Output the (X, Y) coordinate of the center of the cell containing the given text.  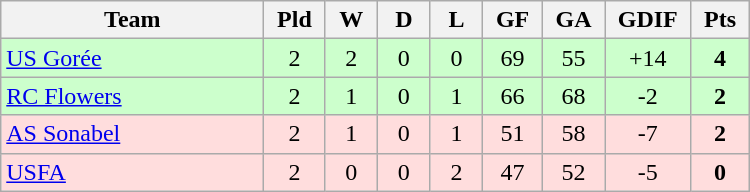
69 (513, 58)
US Gorée (132, 58)
GDIF (648, 20)
-7 (648, 134)
GF (513, 20)
Pts (720, 20)
4 (720, 58)
D (404, 20)
52 (573, 172)
Team (132, 20)
L (456, 20)
RC Flowers (132, 96)
47 (513, 172)
51 (513, 134)
66 (513, 96)
68 (573, 96)
AS Sonabel (132, 134)
58 (573, 134)
+14 (648, 58)
55 (573, 58)
GA (573, 20)
-2 (648, 96)
USFA (132, 172)
-5 (648, 172)
W (352, 20)
Pld (294, 20)
